Find where the given text appears and provide that cell's center as [x, y] coordinate. 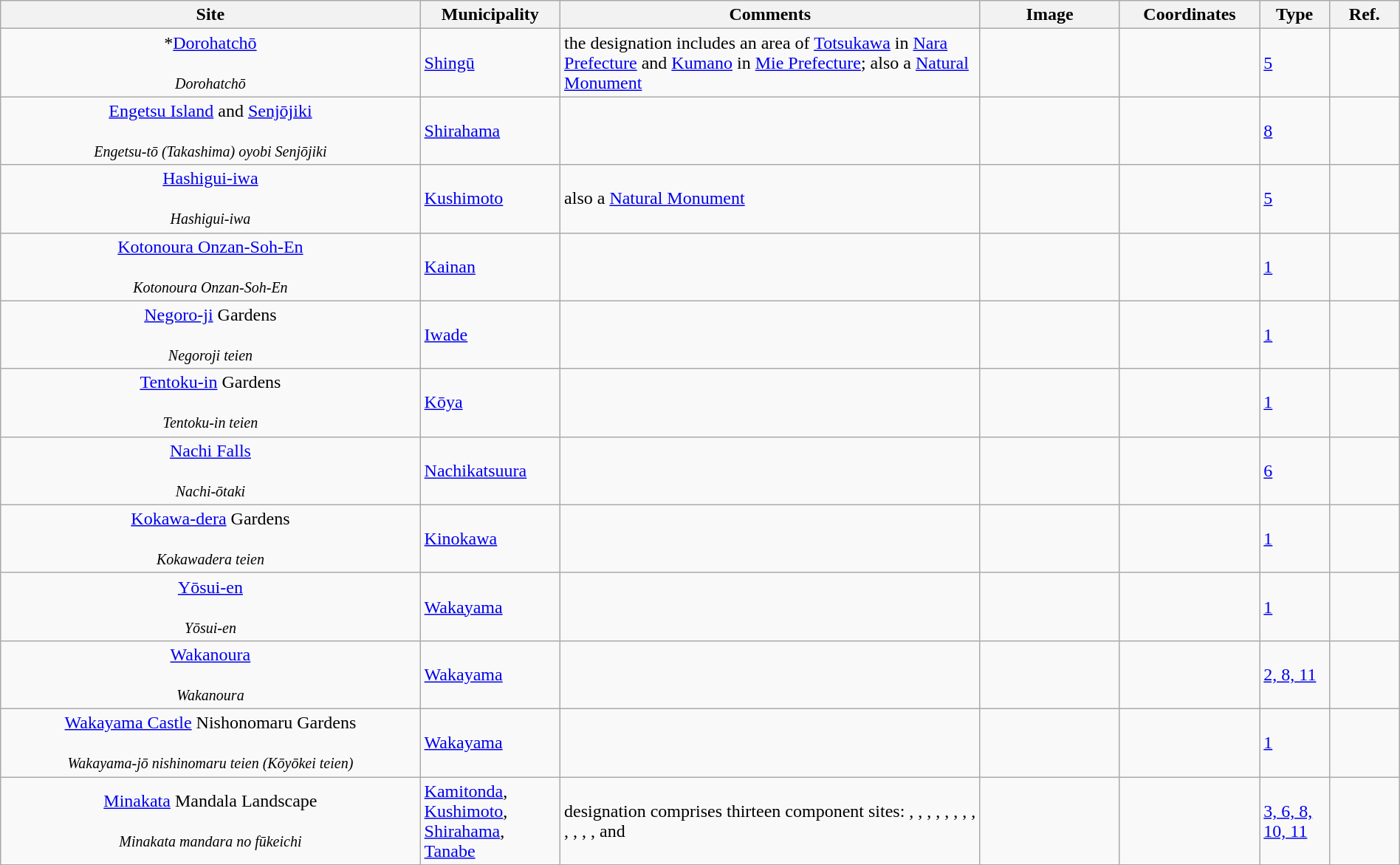
Image [1050, 15]
Municipality [490, 15]
Minakata Mandala LandscapeMinakata mandara no fūkeichi [210, 821]
Nachikatsuura [490, 471]
Negoro-ji GardensNegoroji teien [210, 335]
Shingū [490, 63]
3, 6, 8, 10, 11 [1295, 821]
Kamitonda, Kushimoto, Shirahama, Tanabe [490, 821]
Kinokawa [490, 539]
6 [1295, 471]
Coordinates [1189, 15]
Kōya [490, 403]
Kotonoura Onzan-Soh-EnKotonoura Onzan-Soh-En [210, 267]
Hashigui-iwaHashigui-iwa [210, 199]
Kokawa-dera GardensKokawadera teien [210, 539]
Site [210, 15]
Tentoku-in GardensTentoku-in teien [210, 403]
Ref. [1365, 15]
Comments [770, 15]
Yōsui-enYōsui-en [210, 606]
Kushimoto [490, 199]
Type [1295, 15]
also a Natural Monument [770, 199]
Nachi FallsNachi-ōtaki [210, 471]
Engetsu Island and SenjōjikiEngetsu-tō (Takashima) oyobi Senjōjiki [210, 131]
Wakayama Castle Nishonomaru GardensWakayama-jō nishinomaru teien (Kōyōkei teien) [210, 742]
Shirahama [490, 131]
WakanouraWakanoura [210, 674]
2, 8, 11 [1295, 674]
the designation includes an area of Totsukawa in Nara Prefecture and Kumano in Mie Prefecture; also a Natural Monument [770, 63]
8 [1295, 131]
Kainan [490, 267]
designation comprises thirteen component sites: , , , , , , , , , , , , and [770, 821]
Iwade [490, 335]
*DorohatchōDorohatchō [210, 63]
